Provide the [x, y] coordinate of the cell's center where the given text is located.  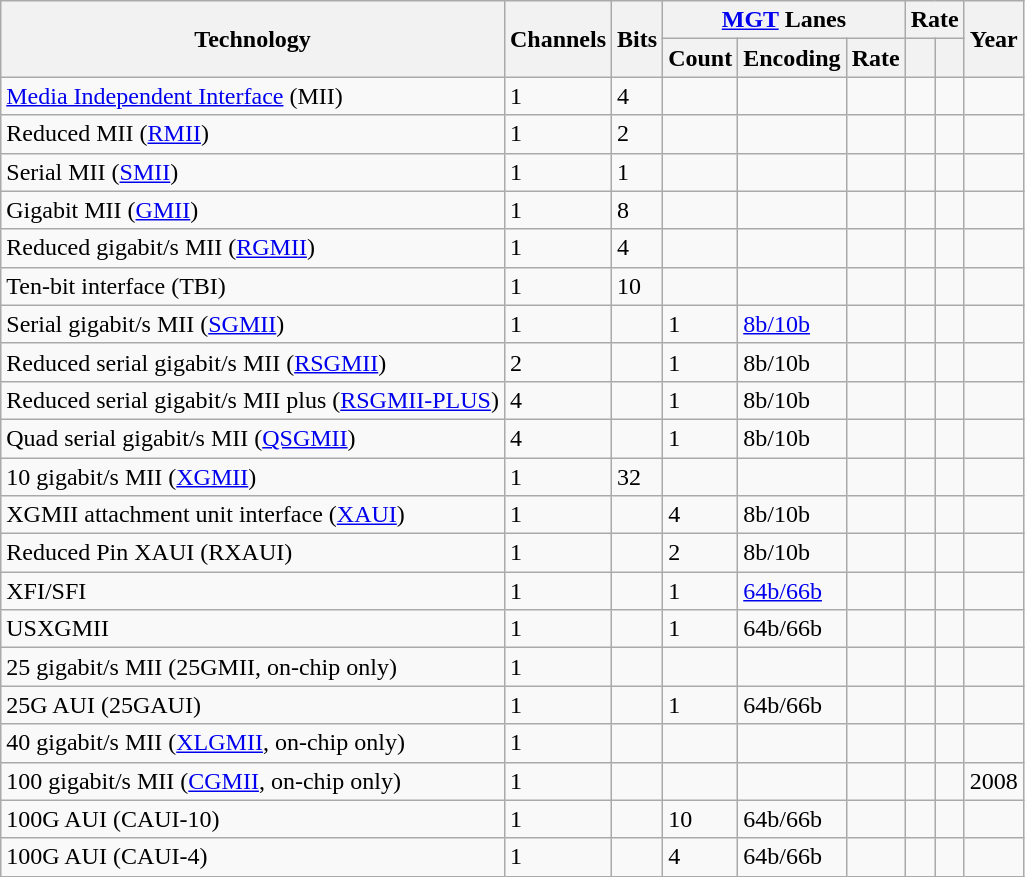
10 gigabit/s MII (XGMII) [253, 477]
Reduced serial gigabit/s MII (RSGMII) [253, 362]
Count [700, 58]
USXGMII [253, 629]
Channels [558, 39]
100G AUI (CAUI-10) [253, 819]
Reduced gigabit/s MII (RGMII) [253, 248]
Serial MII (SMII) [253, 172]
8 [638, 210]
XGMII attachment unit interface (XAUI) [253, 515]
MGT Lanes [784, 20]
Year [994, 39]
Encoding [792, 58]
100 gigabit/s MII (CGMII, on-chip only) [253, 781]
Quad serial gigabit/s MII (QSGMII) [253, 438]
40 gigabit/s MII (XLGMII, on-chip only) [253, 743]
Serial gigabit/s MII (SGMII) [253, 324]
Reduced MII (RMII) [253, 134]
Technology [253, 39]
2008 [994, 781]
100G AUI (CAUI-4) [253, 857]
25 gigabit/s MII (25GMII, on-chip only) [253, 667]
32 [638, 477]
Ten-bit interface (TBI) [253, 286]
Media Independent Interface (MII) [253, 96]
Reduced serial gigabit/s MII plus (RSGMII-PLUS) [253, 400]
Bits [638, 39]
Gigabit MII (GMII) [253, 210]
Reduced Pin XAUI (RXAUI) [253, 553]
XFI/SFI [253, 591]
25G AUI (25GAUI) [253, 705]
